Find where the given text appears and provide that cell's center as (X, Y) coordinate. 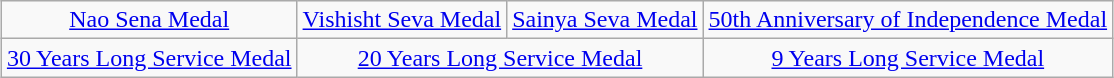
Nao Sena Medal (149, 20)
9 Years Long Service Medal (908, 58)
20 Years Long Service Medal (500, 58)
30 Years Long Service Medal (149, 58)
Vishisht Seva Medal (402, 20)
Sainya Seva Medal (605, 20)
50th Anniversary of Independence Medal (908, 20)
